Search for the cell housing the specified text and yield its [x, y] center coordinate. 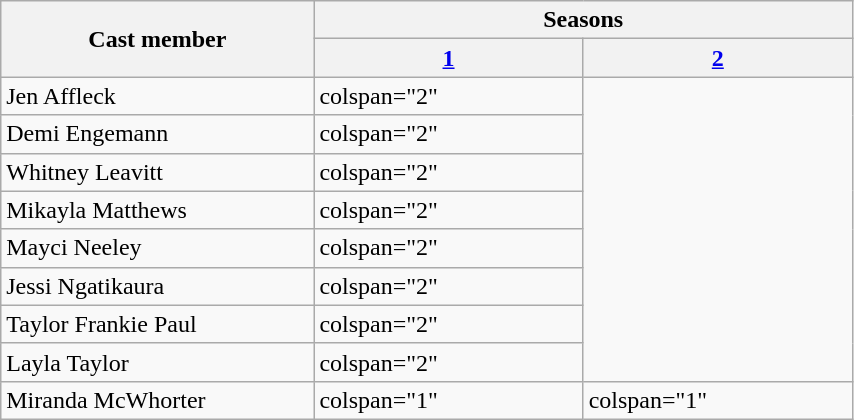
Mayci Neeley [158, 248]
Miranda McWhorter [158, 400]
Taylor Frankie Paul [158, 324]
Jen Affleck [158, 96]
Whitney Leavitt [158, 172]
1 [448, 58]
2 [718, 58]
Mikayla Matthews [158, 210]
Demi Engemann [158, 134]
Jessi Ngatikaura [158, 286]
Seasons [584, 20]
Layla Taylor [158, 362]
Cast member [158, 39]
